Identify which cell holds the provided text, then report its (X, Y) central coordinate. 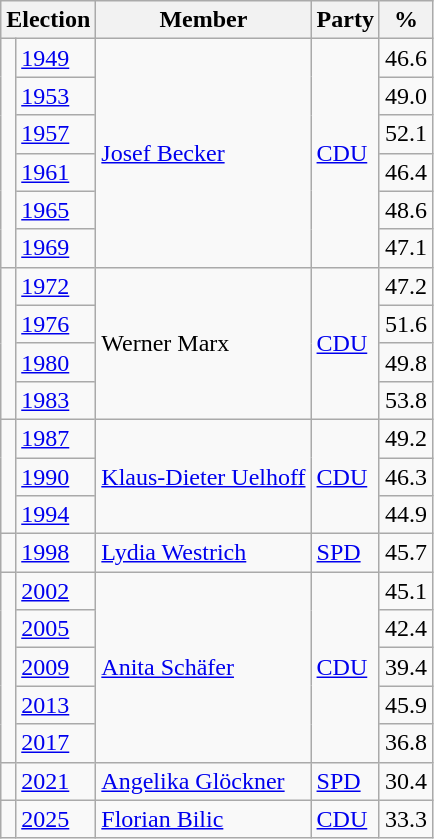
Werner Marx (204, 343)
51.6 (406, 324)
1983 (56, 400)
45.7 (406, 553)
Member (204, 20)
48.6 (406, 210)
47.1 (406, 248)
46.4 (406, 172)
1990 (56, 477)
46.3 (406, 477)
49.0 (406, 96)
2013 (56, 705)
1994 (56, 515)
1965 (56, 210)
1969 (56, 248)
Florian Bilic (204, 819)
1961 (56, 172)
1976 (56, 324)
Angelika Glöckner (204, 781)
1980 (56, 362)
47.2 (406, 286)
49.8 (406, 362)
1972 (56, 286)
2017 (56, 743)
2002 (56, 591)
1949 (56, 58)
Party (345, 20)
36.8 (406, 743)
2009 (56, 667)
53.8 (406, 400)
33.3 (406, 819)
45.1 (406, 591)
49.2 (406, 438)
2005 (56, 629)
1998 (56, 553)
1953 (56, 96)
44.9 (406, 515)
45.9 (406, 705)
30.4 (406, 781)
46.6 (406, 58)
Anita Schäfer (204, 667)
Klaus-Dieter Uelhoff (204, 476)
1957 (56, 134)
1987 (56, 438)
39.4 (406, 667)
% (406, 20)
Election (48, 20)
2021 (56, 781)
Lydia Westrich (204, 553)
Josef Becker (204, 153)
42.4 (406, 629)
52.1 (406, 134)
2025 (56, 819)
